Extract the [X, Y] coordinate from the center of the cell holding the provided text.  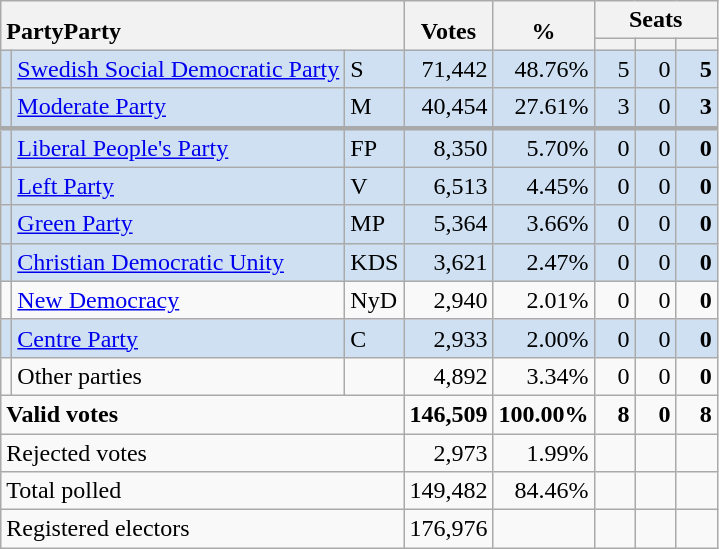
3,621 [448, 262]
Votes [448, 26]
Liberal People's Party [178, 148]
M [374, 108]
S [374, 69]
Valid votes [202, 414]
6,513 [448, 186]
C [374, 338]
4,892 [448, 376]
100.00% [544, 414]
PartyParty [202, 26]
8,350 [448, 148]
Total polled [202, 491]
3.34% [544, 376]
2.47% [544, 262]
48.76% [544, 69]
Rejected votes [202, 453]
84.46% [544, 491]
Christian Democratic Unity [178, 262]
Seats [656, 20]
Other parties [178, 376]
3.66% [544, 224]
Moderate Party [178, 108]
Registered electors [202, 529]
2,973 [448, 453]
5.70% [544, 148]
V [374, 186]
176,976 [448, 529]
MP [374, 224]
New Democracy [178, 300]
KDS [374, 262]
Centre Party [178, 338]
2.01% [544, 300]
Left Party [178, 186]
NyD [374, 300]
2,933 [448, 338]
5,364 [448, 224]
4.45% [544, 186]
2,940 [448, 300]
71,442 [448, 69]
% [544, 26]
149,482 [448, 491]
40,454 [448, 108]
2.00% [544, 338]
Swedish Social Democratic Party [178, 69]
146,509 [448, 414]
FP [374, 148]
27.61% [544, 108]
1.99% [544, 453]
Green Party [178, 224]
